Identify which cell holds the provided text, then report its (x, y) central coordinate. 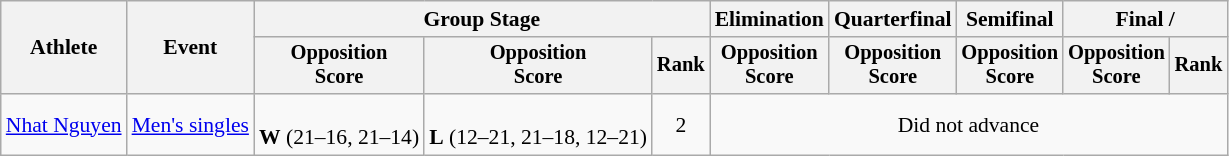
Event (190, 48)
Athlete (64, 48)
L (12–21, 21–18, 12–21) (538, 124)
Elimination (770, 19)
W (21–16, 21–14) (339, 124)
Men's singles (190, 124)
Semifinal (1010, 19)
Nhat Nguyen (64, 124)
2 (681, 124)
Group Stage (482, 19)
Did not advance (969, 124)
Final / (1145, 19)
Quarterfinal (893, 19)
